Determine the (X, Y) coordinate at the center of the cell enclosing the given text.  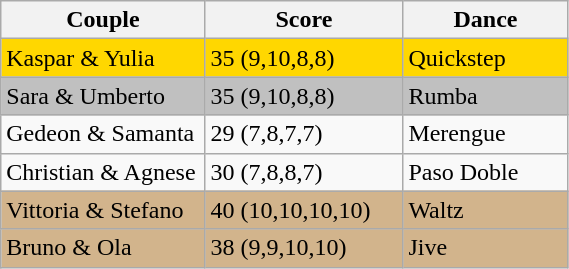
Quickstep (486, 58)
40 (10,10,10,10) (304, 210)
Paso Doble (486, 172)
30 (7,8,8,7) (304, 172)
Bruno & Ola (103, 248)
Rumba (486, 96)
Vittoria & Stefano (103, 210)
Score (304, 20)
Sara & Umberto (103, 96)
Couple (103, 20)
Kaspar & Yulia (103, 58)
Christian & Agnese (103, 172)
Gedeon & Samanta (103, 134)
Dance (486, 20)
Merengue (486, 134)
29 (7,8,7,7) (304, 134)
38 (9,9,10,10) (304, 248)
Jive (486, 248)
Waltz (486, 210)
